Capture the cell that displays the provided text and extract its (x, y) central coordinate. 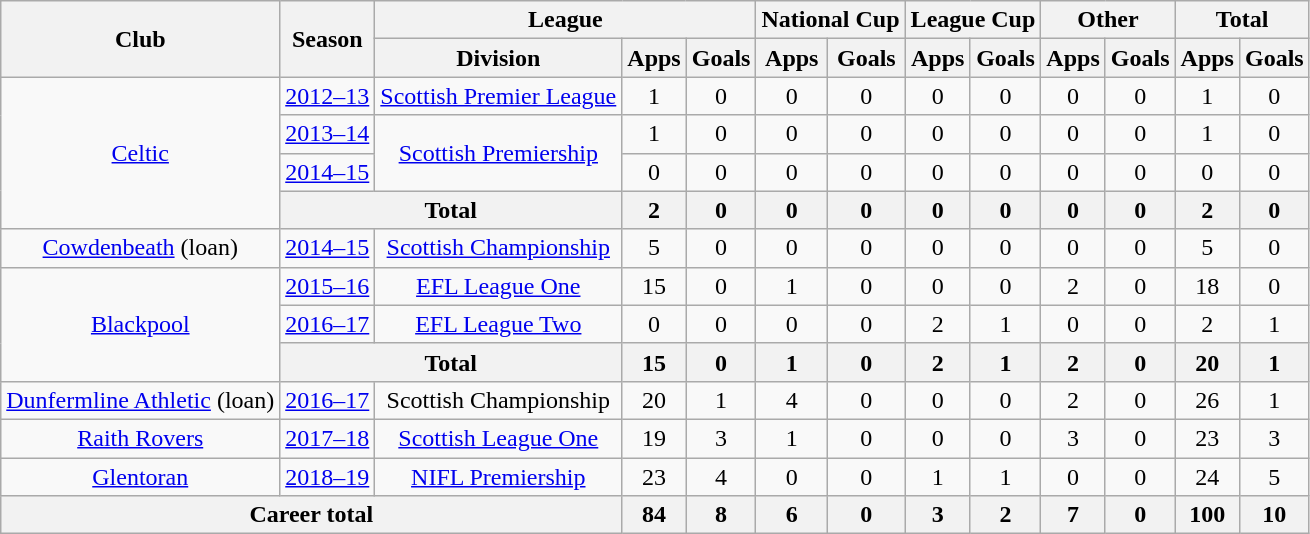
2017–18 (328, 438)
Scottish League One (498, 438)
8 (721, 515)
Scottish Premiership (498, 153)
NIFL Premiership (498, 477)
Raith Rovers (140, 438)
19 (654, 438)
Division (498, 58)
EFL League One (498, 286)
National Cup (830, 20)
League (566, 20)
2018–19 (328, 477)
Blackpool (140, 324)
Other (1108, 20)
84 (654, 515)
Season (328, 39)
26 (1207, 400)
Celtic (140, 153)
24 (1207, 477)
7 (1073, 515)
Scottish Premier League (498, 96)
Career total (312, 515)
6 (792, 515)
10 (1274, 515)
2012–13 (328, 96)
2013–14 (328, 134)
Club (140, 39)
Cowdenbeath (loan) (140, 248)
Glentoran (140, 477)
100 (1207, 515)
2015–16 (328, 286)
League Cup (973, 20)
EFL League Two (498, 324)
Dunfermline Athletic (loan) (140, 400)
18 (1207, 286)
